Output the (x, y) coordinate of the center of the cell containing the given text.  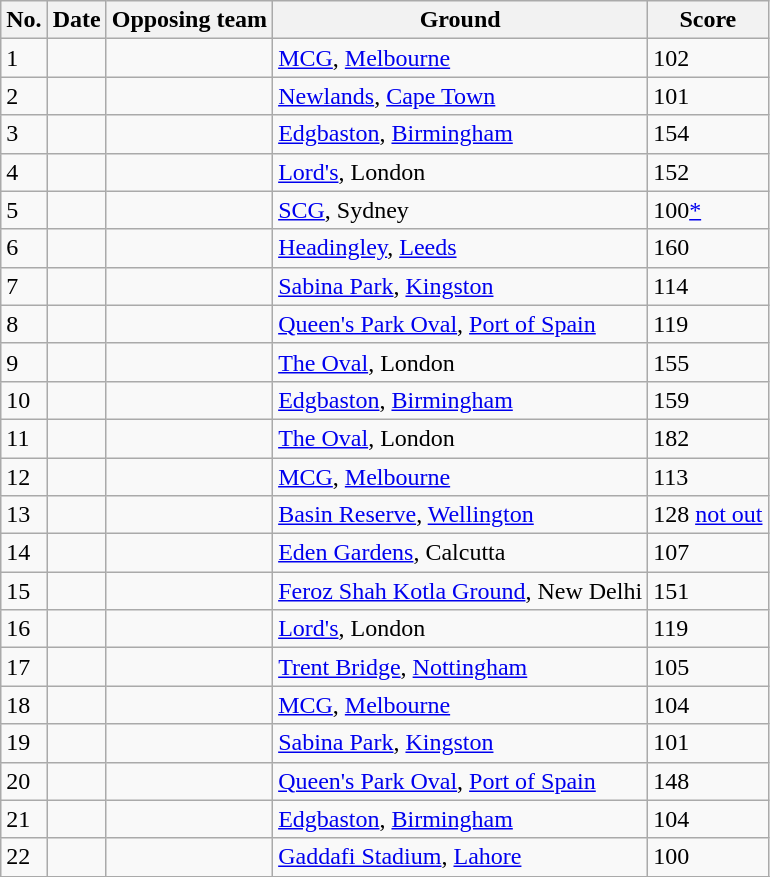
19 (24, 743)
2 (24, 96)
107 (708, 553)
102 (708, 58)
4 (24, 172)
14 (24, 553)
12 (24, 477)
Newlands, Cape Town (460, 96)
114 (708, 286)
155 (708, 362)
160 (708, 248)
5 (24, 210)
17 (24, 667)
100 (708, 857)
21 (24, 819)
7 (24, 286)
Gaddafi Stadium, Lahore (460, 857)
8 (24, 324)
154 (708, 134)
10 (24, 400)
159 (708, 400)
3 (24, 134)
16 (24, 629)
Trent Bridge, Nottingham (460, 667)
18 (24, 705)
13 (24, 515)
22 (24, 857)
6 (24, 248)
151 (708, 591)
105 (708, 667)
Score (708, 20)
100* (708, 210)
Eden Gardens, Calcutta (460, 553)
1 (24, 58)
128 not out (708, 515)
SCG, Sydney (460, 210)
Ground (460, 20)
Feroz Shah Kotla Ground, New Delhi (460, 591)
Date (76, 20)
20 (24, 781)
11 (24, 438)
15 (24, 591)
Basin Reserve, Wellington (460, 515)
No. (24, 20)
Opposing team (189, 20)
152 (708, 172)
182 (708, 438)
148 (708, 781)
Headingley, Leeds (460, 248)
113 (708, 477)
9 (24, 362)
